Provide the [X, Y] coordinate of the cell's center where the given text is located.  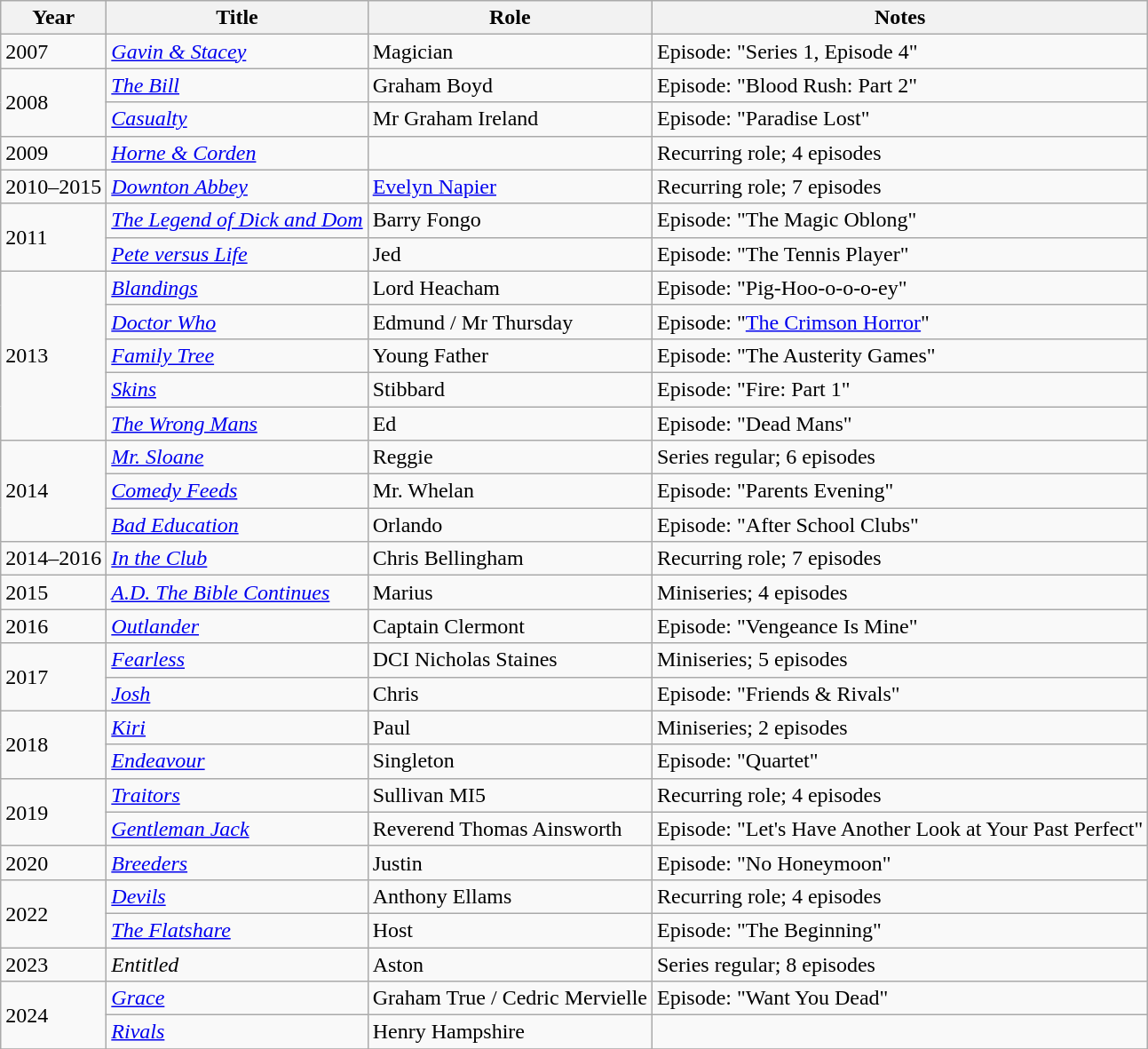
2023 [53, 964]
Blandings [237, 288]
Chris Bellingham [510, 559]
The Legend of Dick and Dom [237, 220]
Family Tree [237, 355]
2009 [53, 153]
Episode: "The Magic Oblong" [899, 220]
Breeders [237, 862]
Endeavour [237, 761]
2018 [53, 744]
Episode: "Dead Mans" [899, 424]
Captain Clermont [510, 626]
Josh [237, 694]
Bad Education [237, 525]
Singleton [510, 761]
Title [237, 18]
Episode: "No Honeymoon" [899, 862]
A.D. The Bible Continues [237, 592]
Rivals [237, 1032]
2010–2015 [53, 187]
2014–2016 [53, 559]
Graham Boyd [510, 85]
2011 [53, 237]
Horne & Corden [237, 153]
Aston [510, 964]
Justin [510, 862]
Episode: "After School Clubs" [899, 525]
The Wrong Mans [237, 424]
Reggie [510, 457]
Orlando [510, 525]
Series regular; 6 episodes [899, 457]
Episode: "The Tennis Player" [899, 254]
Reverend Thomas Ainsworth [510, 829]
Miniseries; 5 episodes [899, 660]
Entitled [237, 964]
Series regular; 8 episodes [899, 964]
Episode: "The Crimson Horror" [899, 322]
2014 [53, 491]
Mr Graham Ireland [510, 119]
Year [53, 18]
Evelyn Napier [510, 187]
Henry Hampshire [510, 1032]
Downton Abbey [237, 187]
Episode: "Vengeance Is Mine" [899, 626]
2019 [53, 812]
The Flatshare [237, 930]
2013 [53, 355]
Kiri [237, 727]
Episode: "Quartet" [899, 761]
2024 [53, 1015]
Episode: "Friends & Rivals" [899, 694]
Episode: "The Austerity Games" [899, 355]
2008 [53, 102]
2017 [53, 677]
Role [510, 18]
Outlander [237, 626]
Grace [237, 998]
Sullivan MI5 [510, 795]
2016 [53, 626]
Chris [510, 694]
Traitors [237, 795]
Host [510, 930]
Edmund / Mr Thursday [510, 322]
Stibbard [510, 389]
Gavin & Stacey [237, 52]
Episode: "Let's Have Another Look at Your Past Perfect" [899, 829]
Graham True / Cedric Mervielle [510, 998]
In the Club [237, 559]
Ed [510, 424]
2020 [53, 862]
2022 [53, 913]
Episode: "Blood Rush: Part 2" [899, 85]
Paul [510, 727]
Young Father [510, 355]
Barry Fongo [510, 220]
Anthony Ellams [510, 896]
Comedy Feeds [237, 491]
Lord Heacham [510, 288]
The Bill [237, 85]
Miniseries; 4 episodes [899, 592]
Episode: "Fire: Part 1" [899, 389]
Episode: "Paradise Lost" [899, 119]
Pete versus Life [237, 254]
Marius [510, 592]
Jed [510, 254]
Casualty [237, 119]
Mr. Sloane [237, 457]
Episode: "Want You Dead" [899, 998]
Gentleman Jack [237, 829]
2007 [53, 52]
Skins [237, 389]
Fearless [237, 660]
Episode: "Parents Evening" [899, 491]
DCI Nicholas Staines [510, 660]
Notes [899, 18]
2015 [53, 592]
Miniseries; 2 episodes [899, 727]
Devils [237, 896]
Mr. Whelan [510, 491]
Episode: "Pig-Hoo-o-o-o-ey" [899, 288]
Doctor Who [237, 322]
Episode: "Series 1, Episode 4" [899, 52]
Episode: "The Beginning" [899, 930]
Magician [510, 52]
